Locate the cell with the specified text and output its [X, Y] center coordinate. 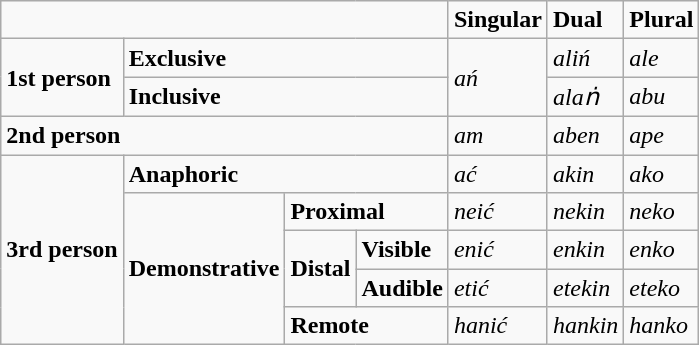
akin [585, 173]
am [498, 135]
Dual [585, 20]
Remote [367, 326]
aben [585, 135]
ako [662, 173]
eteko [662, 288]
etić [498, 288]
Inclusive [286, 97]
ape [662, 135]
neko [662, 212]
hanko [662, 326]
etekin [585, 288]
Exclusive [286, 58]
Anaphoric [286, 173]
Singular [498, 20]
Distal [320, 269]
neić [498, 212]
ań [498, 78]
enkin [585, 250]
enko [662, 250]
ać [498, 173]
alaṅ [585, 97]
enić [498, 250]
Plural [662, 20]
2nd person [225, 135]
3rd person [62, 249]
Audible [402, 288]
hanić [498, 326]
aliń [585, 58]
hankin [585, 326]
ale [662, 58]
Proximal [367, 212]
abu [662, 97]
Demonstrative [204, 269]
1st person [62, 78]
nekin [585, 212]
Visible [402, 250]
